Capture the cell that displays the provided text and extract its (X, Y) central coordinate. 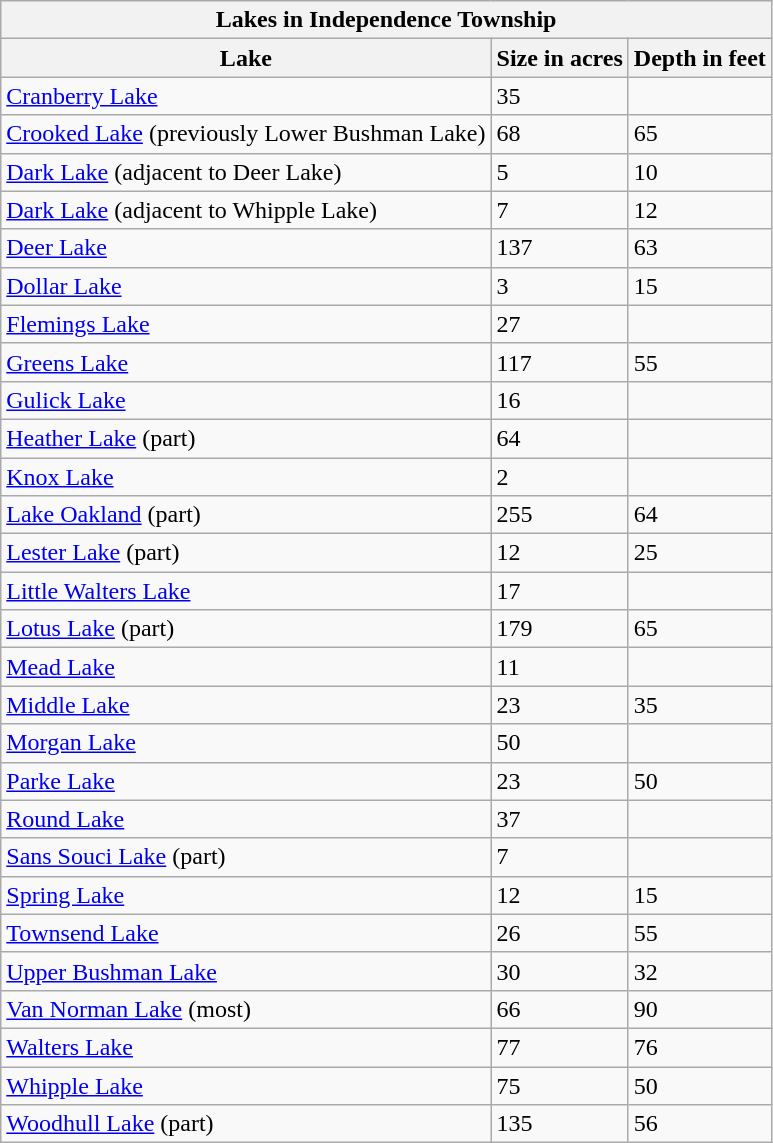
137 (560, 248)
5 (560, 172)
Lakes in Independence Township (386, 20)
Upper Bushman Lake (246, 971)
30 (560, 971)
2 (560, 477)
Dollar Lake (246, 286)
Lester Lake (part) (246, 553)
Mead Lake (246, 667)
Whipple Lake (246, 1085)
Flemings Lake (246, 324)
Depth in feet (700, 58)
56 (700, 1124)
37 (560, 819)
75 (560, 1085)
Little Walters Lake (246, 591)
Lake Oakland (part) (246, 515)
Greens Lake (246, 362)
Morgan Lake (246, 743)
Dark Lake (adjacent to Deer Lake) (246, 172)
Knox Lake (246, 477)
Parke Lake (246, 781)
179 (560, 629)
90 (700, 1009)
Sans Souci Lake (part) (246, 857)
Spring Lake (246, 895)
Dark Lake (adjacent to Whipple Lake) (246, 210)
25 (700, 553)
17 (560, 591)
135 (560, 1124)
Cranberry Lake (246, 96)
3 (560, 286)
Lotus Lake (part) (246, 629)
77 (560, 1047)
Townsend Lake (246, 933)
117 (560, 362)
66 (560, 1009)
32 (700, 971)
Size in acres (560, 58)
Van Norman Lake (most) (246, 1009)
63 (700, 248)
11 (560, 667)
Gulick Lake (246, 400)
Heather Lake (part) (246, 438)
255 (560, 515)
Walters Lake (246, 1047)
16 (560, 400)
Middle Lake (246, 705)
Round Lake (246, 819)
68 (560, 134)
26 (560, 933)
Deer Lake (246, 248)
76 (700, 1047)
Crooked Lake (previously Lower Bushman Lake) (246, 134)
Lake (246, 58)
Woodhull Lake (part) (246, 1124)
10 (700, 172)
27 (560, 324)
